Provide the (x, y) coordinate of the cell's center where the given text is located.  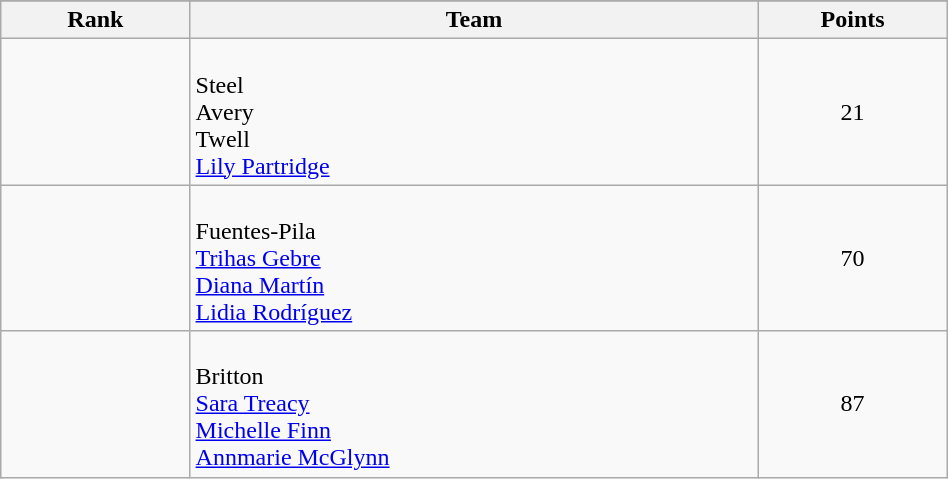
SteelAveryTwellLily Partridge (474, 112)
Fuentes-PilaTrihas GebreDiana MartínLidia Rodríguez (474, 258)
21 (852, 112)
70 (852, 258)
Team (474, 20)
BrittonSara TreacyMichelle FinnAnnmarie McGlynn (474, 404)
Rank (96, 20)
87 (852, 404)
Points (852, 20)
